Detect which cell encompasses the target text, then output its [x, y] center coordinate. 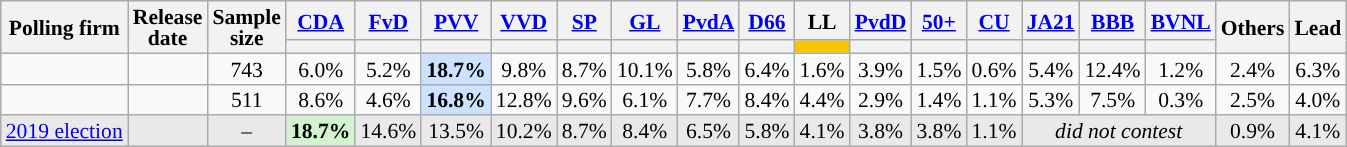
2.9% [881, 100]
50+ [938, 20]
5.2% [388, 68]
1.5% [938, 68]
BVNL [1181, 20]
14.6% [388, 132]
5.3% [1051, 100]
PVV [456, 20]
CDA [320, 20]
6.4% [766, 68]
4.4% [822, 100]
Others [1253, 27]
SP [584, 20]
2019 election [64, 132]
BBB [1113, 20]
6.3% [1318, 68]
4.6% [388, 100]
12.8% [524, 100]
3.9% [881, 68]
LL [822, 20]
10.2% [524, 132]
9.8% [524, 68]
D66 [766, 20]
Releasedate [168, 27]
12.4% [1113, 68]
7.5% [1113, 100]
13.5% [456, 132]
2.4% [1253, 68]
9.6% [584, 100]
Polling firm [64, 27]
Lead [1318, 27]
7.7% [709, 100]
1.6% [822, 68]
6.0% [320, 68]
16.8% [456, 100]
511 [246, 100]
FvD [388, 20]
6.5% [709, 132]
4.0% [1318, 100]
GL [645, 20]
0.6% [994, 68]
did not contest [1119, 132]
Samplesize [246, 27]
PvdD [881, 20]
5.4% [1051, 68]
CU [994, 20]
6.1% [645, 100]
JA21 [1051, 20]
0.9% [1253, 132]
PvdA [709, 20]
2.5% [1253, 100]
VVD [524, 20]
– [246, 132]
8.6% [320, 100]
1.4% [938, 100]
1.2% [1181, 68]
743 [246, 68]
10.1% [645, 68]
0.3% [1181, 100]
